Capture the cell that displays the provided text and extract its [X, Y] central coordinate. 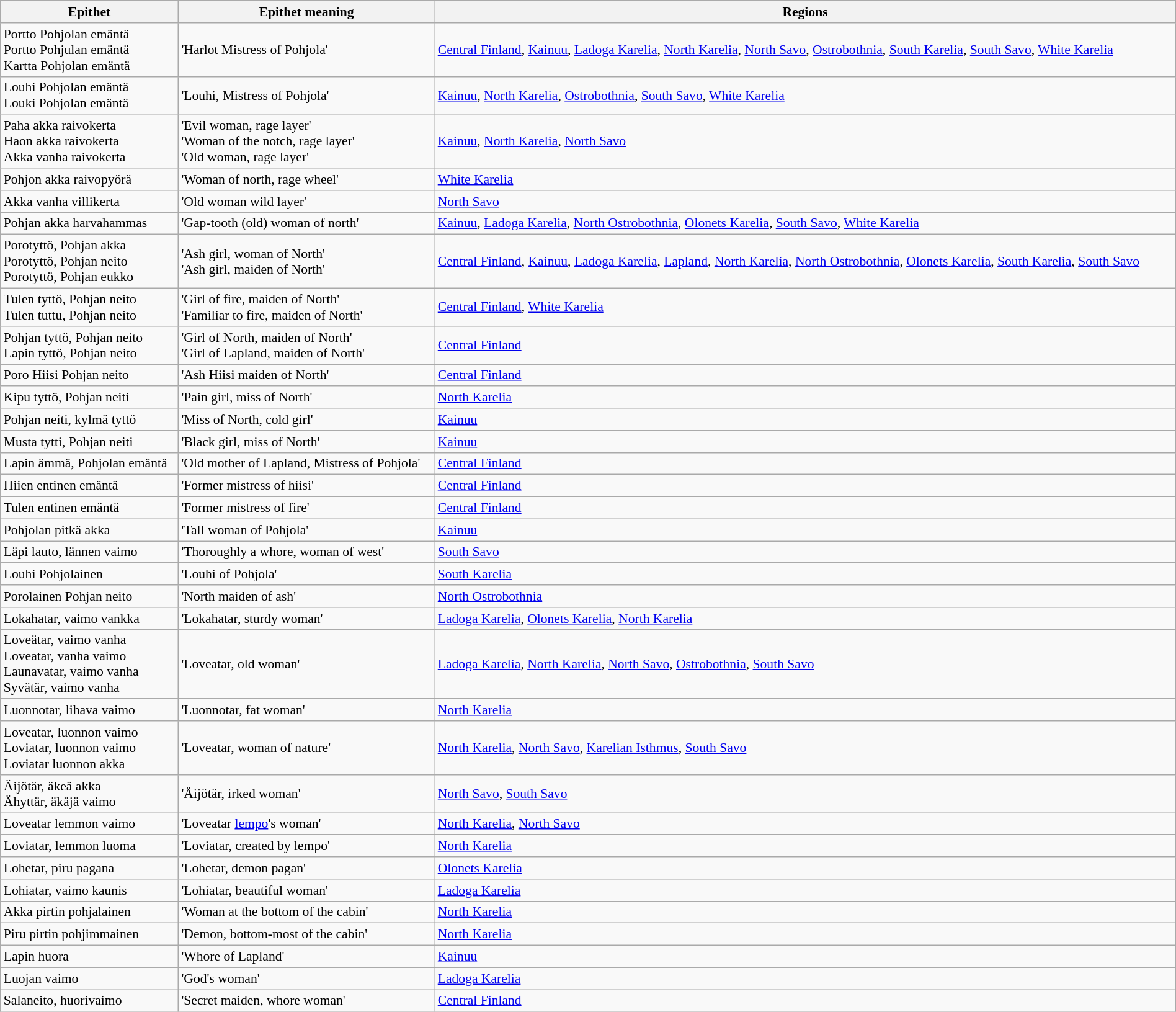
Ladoga Karelia, Olonets Karelia, North Karelia [805, 619]
Salaneito, huorivaimo [89, 1001]
Hiien entinen emäntä [89, 486]
'Loveatar lempo's woman' [306, 824]
'Ash Hiisi maiden of North' [306, 375]
North Karelia, North Savo, Karelian Isthmus, South Savo [805, 748]
'Woman of north, rage wheel' [306, 179]
'Woman at the bottom of the cabin' [306, 912]
Akka pirtin pohjalainen [89, 912]
Central Finland, Kainuu, Ladoga Karelia, North Karelia, North Savo, Ostrobothnia, South Karelia, South Savo, White Karelia [805, 50]
'Evil woman, rage layer''Woman of the notch, rage layer''Old woman, rage layer' [306, 141]
'Äijötär, irked woman' [306, 794]
'Louhi, Mistress of Pohjola' [306, 96]
Pohjolan pitkä akka [89, 530]
'Old mother of Lapland, Mistress of Pohjola' [306, 463]
'Luonnotar, fat woman' [306, 710]
Kipu tyttö, Pohjan neiti [89, 398]
North Karelia, North Savo [805, 824]
'Demon, bottom-most of the cabin' [306, 934]
'Ash girl, woman of North''Ash girl, maiden of North' [306, 262]
Kainuu, Ladoga Karelia, North Ostrobothnia, Olonets Karelia, South Savo, White Karelia [805, 223]
Akka vanha villikerta [89, 202]
Paha akka raivokertaHaon akka raivokertaAkka vanha raivokerta [89, 141]
Portto Pohjolan emäntäPortto Pohjulan emäntäKartta Pohjolan emäntä [89, 50]
Olonets Karelia [805, 868]
'Lohetar, demon pagan' [306, 868]
Ladoga Karelia, North Karelia, North Savo, Ostrobothnia, South Savo [805, 664]
Pohjon akka raivopyörä [89, 179]
'Lohiatar, beautiful woman' [306, 890]
'Old woman wild layer' [306, 202]
Kainuu, North Karelia, Ostrobothnia, South Savo, White Karelia [805, 96]
'Thoroughly a whore, woman of west' [306, 552]
Läpi lauto, lännen vaimo [89, 552]
White Karelia [805, 179]
Kainuu, North Karelia, North Savo [805, 141]
Central Finland, Kainuu, Ladoga Karelia, Lapland, North Karelia, North Ostrobothnia, Olonets Karelia, South Karelia, South Savo [805, 262]
Lapin ämmä, Pohjolan emäntä [89, 463]
North Savo, South Savo [805, 794]
'Loveatar, woman of nature' [306, 748]
'Louhi of Pohjola' [306, 575]
Porotyttö, Pohjan akkaPorotyttö, Pohjan neitoPorotyttö, Pohjan eukko [89, 262]
North Ostrobothnia [805, 596]
Tulen entinen emäntä [89, 508]
Tulen tyttö, Pohjan neitoTulen tuttu, Pohjan neito [89, 308]
North Savo [805, 202]
Central Finland, White Karelia [805, 308]
Pohjan neiti, kylmä tyttö [89, 419]
'Former mistress of fire' [306, 508]
'God's woman' [306, 978]
'Harlot Mistress of Pohjola' [306, 50]
Porolainen Pohjan neito [89, 596]
Louhi Pohjolainen [89, 575]
Loveätar, vaimo vanhaLoveatar, vanha vaimoLaunavatar, vaimo vanhaSyvätär, vaimo vanha [89, 664]
Loviatar, lemmon luoma [89, 846]
Loveatar, luonnon vaimoLoviatar, luonnon vaimoLoviatar luonnon akka [89, 748]
Lohiatar, vaimo kaunis [89, 890]
'Loviatar, created by lempo' [306, 846]
'Miss of North, cold girl' [306, 419]
Luojan vaimo [89, 978]
'North maiden of ash' [306, 596]
Piru pirtin pohjimmainen [89, 934]
Epithet [89, 12]
'Secret maiden, whore woman' [306, 1001]
South Savo [805, 552]
'Lokahatar, sturdy woman' [306, 619]
South Karelia [805, 575]
Poro Hiisi Pohjan neito [89, 375]
Lapin huora [89, 957]
Pohjan tyttö, Pohjan neitoLapin tyttö, Pohjan neito [89, 345]
Äijötär, äkeä akkaÄhyttär, äkäjä vaimo [89, 794]
Louhi Pohjolan emäntäLouki Pohjolan emäntä [89, 96]
'Tall woman of Pohjola' [306, 530]
Epithet meaning [306, 12]
'Black girl, miss of North' [306, 442]
Musta tytti, Pohjan neiti [89, 442]
Lokahatar, vaimo vankka [89, 619]
'Girl of fire, maiden of North''Familiar to fire, maiden of North' [306, 308]
Regions [805, 12]
Luonnotar, lihava vaimo [89, 710]
'Loveatar, old woman' [306, 664]
'Gap-tooth (old) woman of north' [306, 223]
Lohetar, piru pagana [89, 868]
'Former mistress of hiisi' [306, 486]
'Whore of Lapland' [306, 957]
'Girl of North, maiden of North''Girl of Lapland, maiden of North' [306, 345]
'Pain girl, miss of North' [306, 398]
Pohjan akka harvahammas [89, 223]
Loveatar lemmon vaimo [89, 824]
